Return [x, y] of the center of cell containing provided text 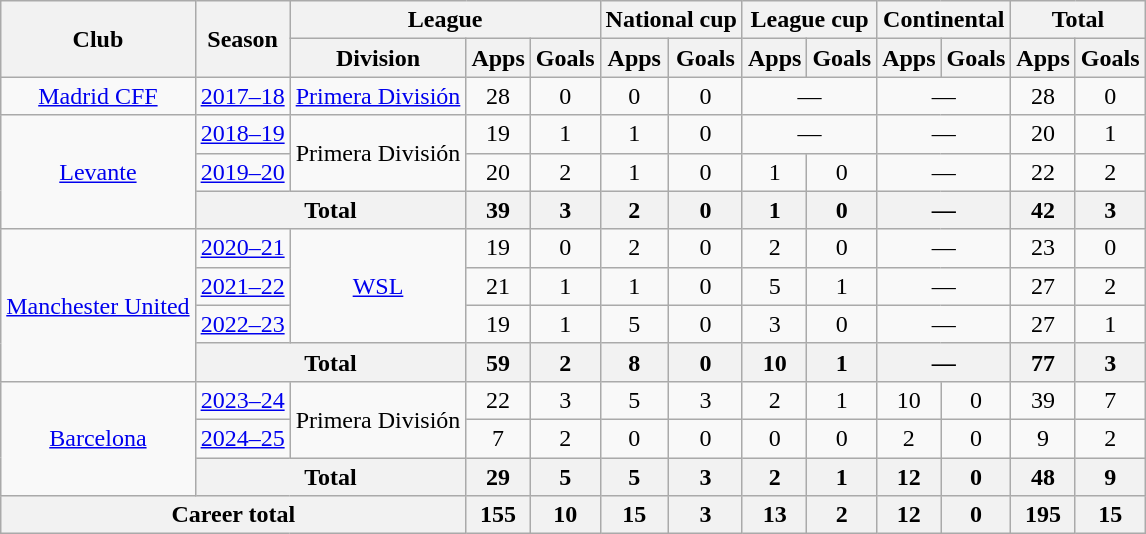
2020–21 [242, 248]
13 [774, 515]
42 [1043, 210]
2024–25 [242, 438]
League cup [809, 20]
2021–22 [242, 286]
59 [498, 362]
2017–18 [242, 96]
2018–19 [242, 134]
National cup [671, 20]
League [445, 20]
Madrid CFF [98, 96]
195 [1043, 515]
Levante [98, 172]
29 [498, 477]
21 [498, 286]
Season [242, 39]
Continental [944, 20]
155 [498, 515]
77 [1043, 362]
Manchester United [98, 305]
48 [1043, 477]
8 [634, 362]
2019–20 [242, 172]
Career total [234, 515]
Barcelona [98, 438]
WSL [378, 286]
2023–24 [242, 400]
Club [98, 39]
Division [378, 58]
23 [1043, 248]
2022–23 [242, 324]
